Capture the cell that displays the provided text and extract its [X, Y] central coordinate. 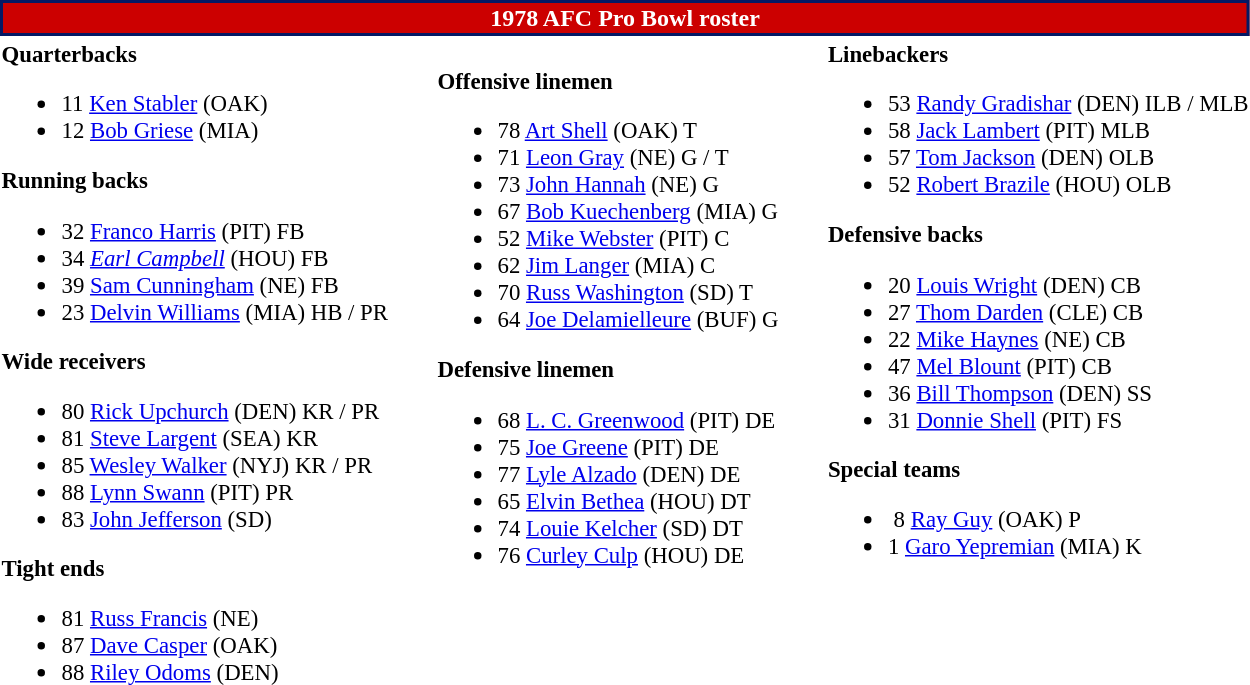
1978 AFC Pro Bowl roster [625, 18]
